Capture the cell that displays the provided text and extract its (X, Y) central coordinate. 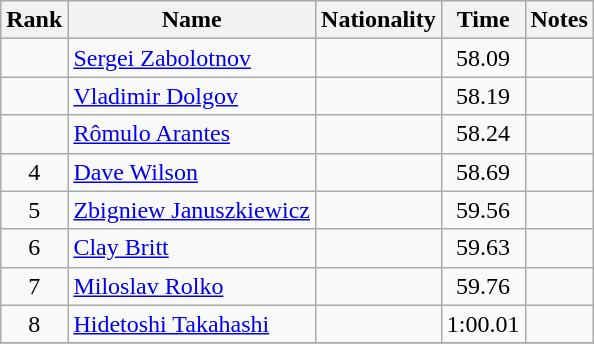
Sergei Zabolotnov (192, 58)
Notes (559, 20)
7 (34, 286)
5 (34, 210)
58.19 (483, 96)
Name (192, 20)
8 (34, 324)
Rômulo Arantes (192, 134)
Hidetoshi Takahashi (192, 324)
Time (483, 20)
4 (34, 172)
Nationality (379, 20)
58.09 (483, 58)
Vladimir Dolgov (192, 96)
59.76 (483, 286)
58.69 (483, 172)
6 (34, 248)
58.24 (483, 134)
59.56 (483, 210)
Dave Wilson (192, 172)
Zbigniew Januszkiewicz (192, 210)
Rank (34, 20)
Miloslav Rolko (192, 286)
Clay Britt (192, 248)
59.63 (483, 248)
1:00.01 (483, 324)
